Capture the cell that displays the provided text and extract its [X, Y] central coordinate. 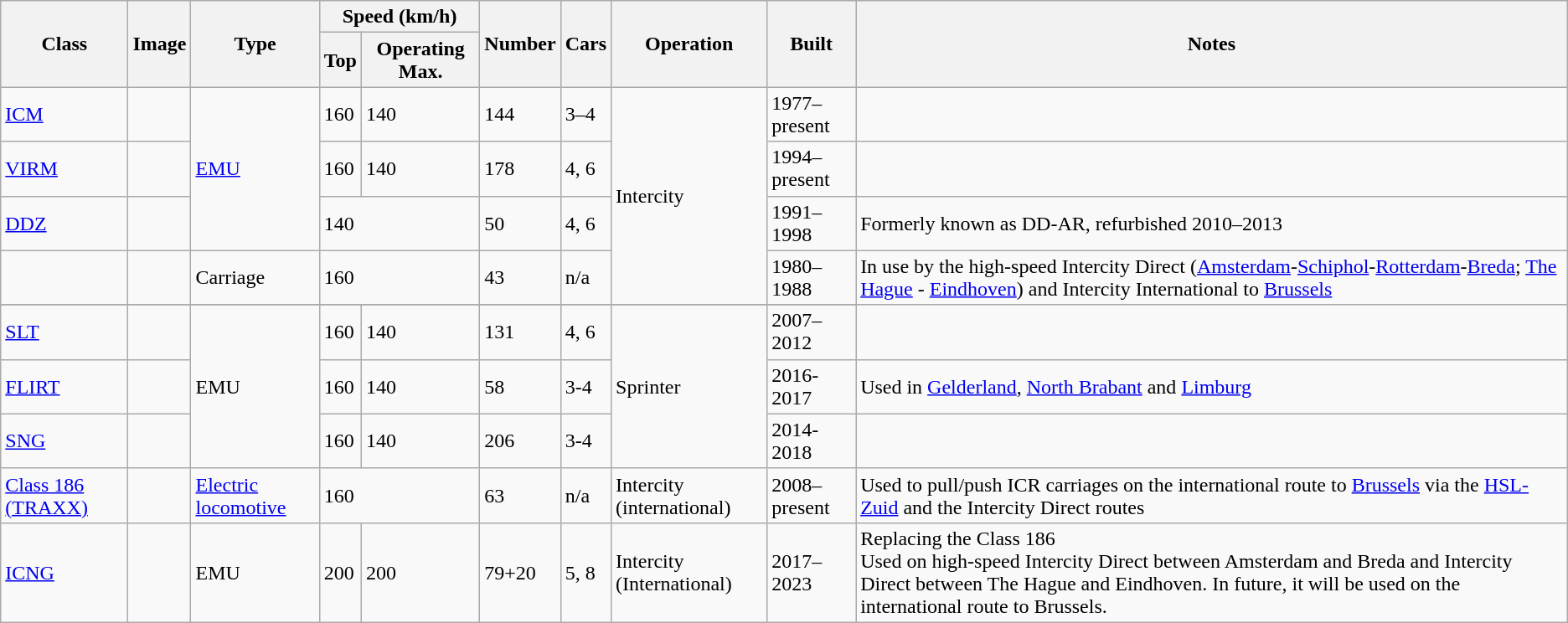
178 [520, 169]
50 [520, 223]
Sprinter [689, 387]
Class 186 (TRAXX) [64, 496]
5, 8 [585, 573]
Top [340, 60]
Used in Gelderland, North Brabant and Limburg [1212, 387]
Speed (km/h) [400, 17]
1994–present [812, 169]
Class [64, 44]
Carriage [255, 278]
1980–1988 [812, 278]
2016-2017 [812, 387]
Cars [585, 44]
206 [520, 440]
58 [520, 387]
1991–1998 [812, 223]
3–4 [585, 114]
2007–2012 [812, 332]
43 [520, 278]
SLT [64, 332]
ICNG [64, 573]
DDZ [64, 223]
144 [520, 114]
79+20 [520, 573]
In use by the high-speed Intercity Direct (Amsterdam-Schiphol-Rotterdam-Breda; The Hague - Eindhoven) and Intercity International to Brussels [1212, 278]
SNG [64, 440]
Built [812, 44]
2017–2023 [812, 573]
FLIRT [64, 387]
Electric locomotive [255, 496]
1977–present [812, 114]
Intercity [689, 196]
Number [520, 44]
63 [520, 496]
2014-2018 [812, 440]
Intercity(International) [689, 573]
VIRM [64, 169]
Used to pull/push ICR carriages on the international route to Brussels via the HSL-Zuid and the Intercity Direct routes [1212, 496]
ICM [64, 114]
Operation [689, 44]
Operating Max. [420, 60]
Formerly known as DD-AR, refurbished 2010–2013 [1212, 223]
2008–present [812, 496]
131 [520, 332]
Image [159, 44]
Notes [1212, 44]
Type [255, 44]
Intercity (international) [689, 496]
